Determine the (X, Y) coordinate at the center of the cell enclosing the given text.  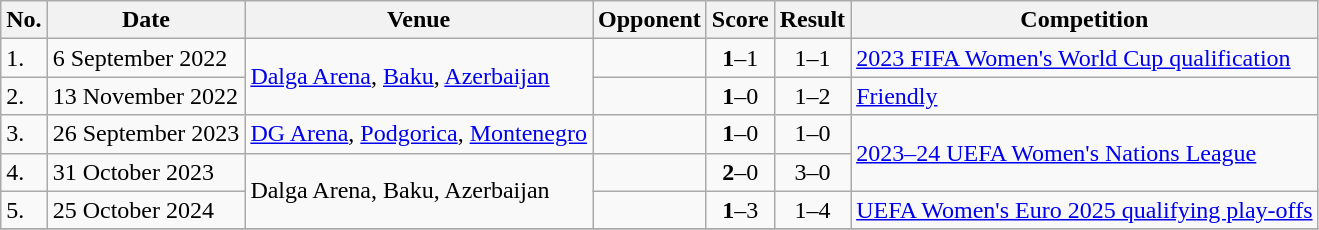
Date (146, 20)
UEFA Women's Euro 2025 qualifying play-offs (1084, 210)
5. (24, 210)
3–0 (812, 172)
1. (24, 58)
6 September 2022 (146, 58)
13 November 2022 (146, 96)
1–3 (740, 210)
Opponent (649, 20)
26 September 2023 (146, 134)
No. (24, 20)
2023 FIFA Women's World Cup qualification (1084, 58)
2–0 (740, 172)
1–4 (812, 210)
1–2 (812, 96)
3. (24, 134)
2. (24, 96)
Friendly (1084, 96)
31 October 2023 (146, 172)
4. (24, 172)
Result (812, 20)
Venue (419, 20)
Competition (1084, 20)
25 October 2024 (146, 210)
2023–24 UEFA Women's Nations League (1084, 153)
DG Arena, Podgorica, Montenegro (419, 134)
Score (740, 20)
